Detect which cell encompasses the target text, then output its (X, Y) center coordinate. 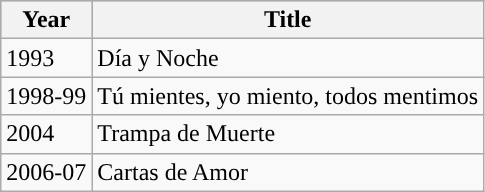
Trampa de Muerte (288, 134)
1993 (46, 58)
Cartas de Amor (288, 172)
2006-07 (46, 172)
Title (288, 20)
1998-99 (46, 96)
2004 (46, 134)
Tú mientes, yo miento, todos mentimos (288, 96)
Year (46, 20)
Día y Noche (288, 58)
